Extract the (X, Y) coordinate from the center of the cell holding the provided text.  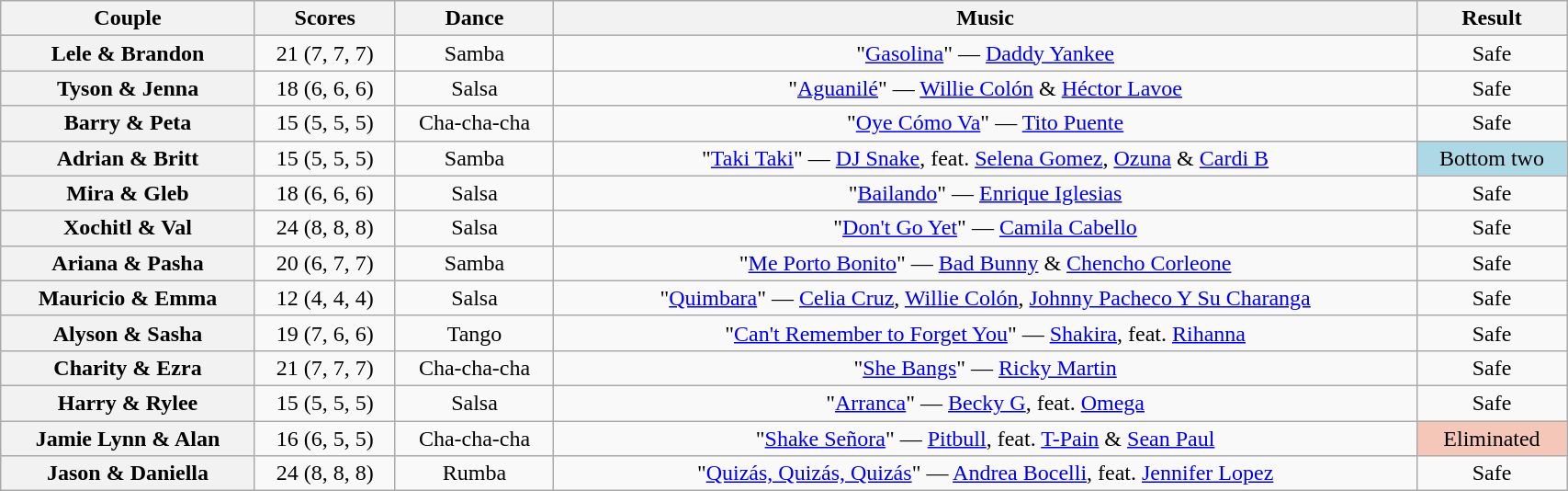
Mauricio & Emma (129, 298)
19 (7, 6, 6) (325, 333)
"Shake Señora" — Pitbull, feat. T-Pain & Sean Paul (985, 439)
"Bailando" — Enrique Iglesias (985, 193)
Bottom two (1492, 158)
Tyson & Jenna (129, 88)
"Me Porto Bonito" — Bad Bunny & Chencho Corleone (985, 263)
"Don't Go Yet" — Camila Cabello (985, 228)
Eliminated (1492, 439)
Music (985, 18)
"Oye Cómo Va" — Tito Puente (985, 123)
Charity & Ezra (129, 368)
Ariana & Pasha (129, 263)
Tango (474, 333)
Xochitl & Val (129, 228)
Couple (129, 18)
Rumba (474, 474)
Jamie Lynn & Alan (129, 439)
Jason & Daniella (129, 474)
Scores (325, 18)
16 (6, 5, 5) (325, 439)
Result (1492, 18)
"Aguanilé" — Willie Colón & Héctor Lavoe (985, 88)
"Taki Taki" — DJ Snake, feat. Selena Gomez, Ozuna & Cardi B (985, 158)
Adrian & Britt (129, 158)
"She Bangs" — Ricky Martin (985, 368)
"Can't Remember to Forget You" — Shakira, feat. Rihanna (985, 333)
20 (6, 7, 7) (325, 263)
"Quizás, Quizás, Quizás" — Andrea Bocelli, feat. Jennifer Lopez (985, 474)
"Quimbara" — Celia Cruz, Willie Colón, Johnny Pacheco Y Su Charanga (985, 298)
Alyson & Sasha (129, 333)
"Gasolina" — Daddy Yankee (985, 53)
Mira & Gleb (129, 193)
12 (4, 4, 4) (325, 298)
Barry & Peta (129, 123)
"Arranca" — Becky G, feat. Omega (985, 403)
Dance (474, 18)
Lele & Brandon (129, 53)
Harry & Rylee (129, 403)
